Extract the (x, y) coordinate from the center of the cell holding the provided text.  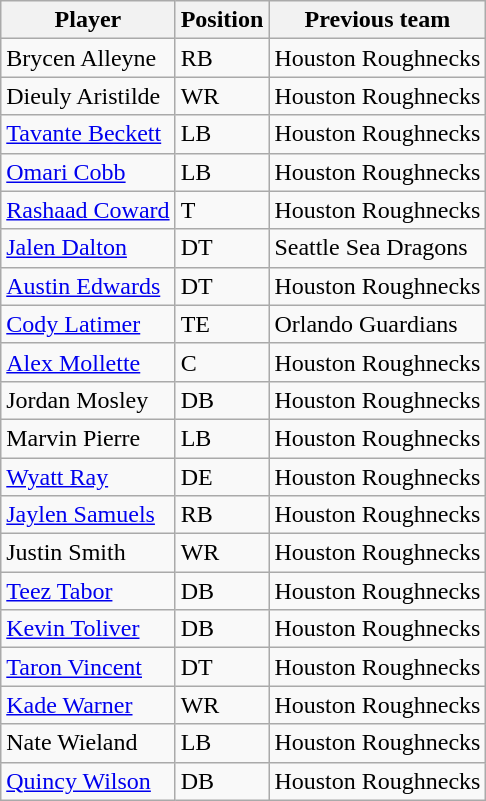
Jalen Dalton (88, 248)
Jaylen Samuels (88, 515)
Taron Vincent (88, 667)
Dieuly Aristilde (88, 96)
Player (88, 20)
Justin Smith (88, 553)
TE (222, 324)
T (222, 210)
Brycen Alleyne (88, 58)
Austin Edwards (88, 286)
Quincy Wilson (88, 781)
Teez Tabor (88, 591)
Rashaad Coward (88, 210)
Marvin Pierre (88, 438)
Omari Cobb (88, 172)
DE (222, 477)
Kade Warner (88, 705)
C (222, 362)
Previous team (378, 20)
Jordan Mosley (88, 400)
Alex Mollette (88, 362)
Orlando Guardians (378, 324)
Position (222, 20)
Cody Latimer (88, 324)
Nate Wieland (88, 743)
Kevin Toliver (88, 629)
Tavante Beckett (88, 134)
Wyatt Ray (88, 477)
Seattle Sea Dragons (378, 248)
